Find where the given text appears and provide that cell's center as (X, Y) coordinate. 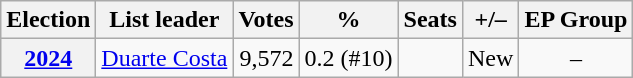
– (576, 58)
2024 (48, 58)
Duarte Costa (164, 58)
Votes (266, 20)
List leader (164, 20)
Election (48, 20)
0.2 (#10) (348, 58)
Seats (430, 20)
EP Group (576, 20)
% (348, 20)
New (490, 58)
+/– (490, 20)
9,572 (266, 58)
